Pinpoint the cell where the given text exists, returning its (X, Y) midpoint coordinate. 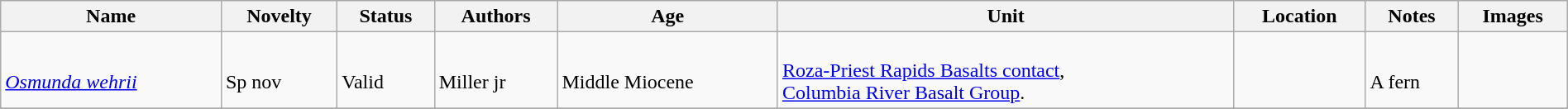
Miller jr (496, 70)
Images (1513, 17)
A fern (1412, 70)
Sp nov (279, 70)
Valid (385, 70)
Osmunda wehrii (111, 70)
Name (111, 17)
Middle Miocene (668, 70)
Age (668, 17)
Status (385, 17)
Novelty (279, 17)
Notes (1412, 17)
Roza-Priest Rapids Basalts contact, Columbia River Basalt Group. (1006, 70)
Authors (496, 17)
Location (1300, 17)
Unit (1006, 17)
